Search for the cell housing the specified text and yield its (x, y) center coordinate. 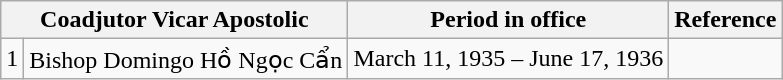
March 11, 1935 – June 17, 1936 (508, 59)
Reference (726, 20)
Coadjutor Vicar Apostolic (174, 20)
Bishop Domingo Hồ Ngọc Cẩn (186, 59)
Period in office (508, 20)
1 (12, 59)
